Return (x, y) of the center of cell containing provided text 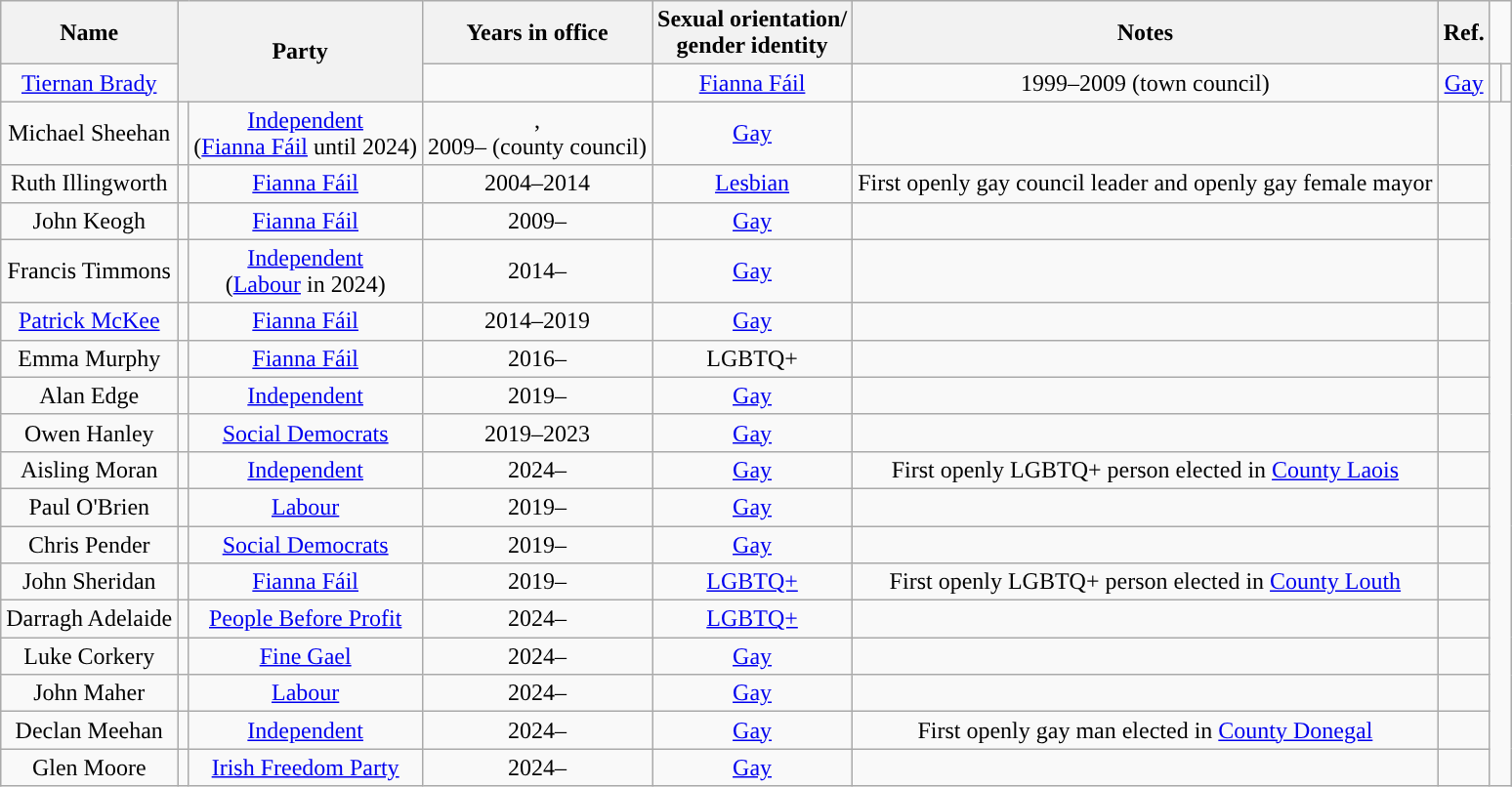
Francis Timmons (90, 271)
Lesbian (752, 184)
Name (90, 33)
Independent(Labour in 2024) (306, 271)
2004–2014 (537, 184)
Emma Murphy (90, 358)
Glen Moore (90, 767)
Declan Meehan (90, 730)
Party (301, 51)
Darragh Adelaide (90, 619)
2014–2019 (537, 321)
John Sheridan (90, 582)
Michael Sheehan (90, 133)
2009– (537, 221)
Irish Freedom Party (306, 767)
Tiernan Brady (90, 83)
Ruth Illingworth (90, 184)
First openly LGBTQ+ person elected in County Louth (1146, 582)
,2009– (county council) (537, 133)
Owen Hanley (90, 433)
First openly LGBTQ+ person elected in County Laois (1146, 470)
First openly gay council leader and openly gay female mayor (1146, 184)
People Before Profit (306, 619)
Alan Edge (90, 395)
Aisling Moran (90, 470)
Chris Pender (90, 544)
First openly gay man elected in County Donegal (1146, 730)
Notes (1146, 33)
Paul O'Brien (90, 507)
Ref. (1463, 33)
2019–2023 (537, 433)
Independent(Fianna Fáil until 2024) (306, 133)
Sexual orientation/gender identity (752, 33)
Patrick McKee (90, 321)
John Maher (90, 693)
1999–2009 (town council) (1146, 83)
2016– (537, 358)
2014– (537, 271)
Years in office (537, 33)
Fine Gael (306, 656)
Luke Corkery (90, 656)
John Keogh (90, 221)
